Output the [x, y] coordinate of the center of the cell containing the given text.  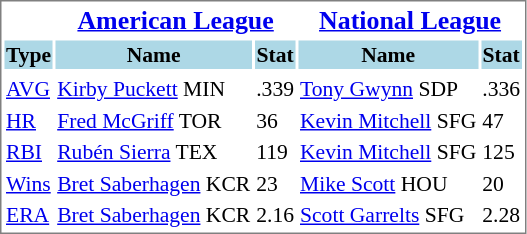
.336 [502, 89]
36 [276, 120]
Type [28, 54]
125 [502, 152]
2.28 [502, 215]
HR [28, 120]
Kirby Puckett MIN [154, 89]
Wins [28, 184]
ERA [28, 215]
AVG [28, 89]
Tony Gwynn SDP [388, 89]
20 [502, 184]
American League [176, 20]
Mike Scott HOU [388, 184]
2.16 [276, 215]
23 [276, 184]
Fred McGriff TOR [154, 120]
Rubén Sierra TEX [154, 152]
National League [410, 20]
Scott Garrelts SFG [388, 215]
RBI [28, 152]
.339 [276, 89]
47 [502, 120]
119 [276, 152]
